Detect which cell encompasses the target text, then output its [X, Y] center coordinate. 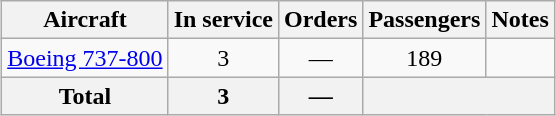
189 [424, 58]
Passengers [424, 20]
Notes [520, 20]
Aircraft [85, 20]
Total [85, 96]
Orders [320, 20]
In service [223, 20]
Boeing 737-800 [85, 58]
